Pinpoint the cell where the given text exists, returning its [X, Y] midpoint coordinate. 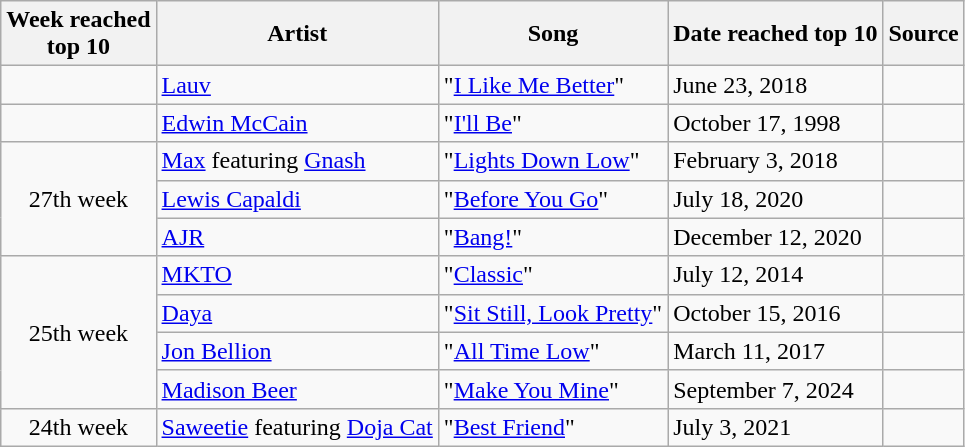
"I'll Be" [552, 123]
October 15, 2016 [776, 313]
Song [552, 34]
Saweetie featuring Doja Cat [297, 427]
"Make You Mine" [552, 389]
Madison Beer [297, 389]
Daya [297, 313]
"I Like Me Better" [552, 85]
July 12, 2014 [776, 275]
Date reached top 10 [776, 34]
25th week [78, 332]
MKTO [297, 275]
Week reached top 10 [78, 34]
Max featuring Gnash [297, 161]
"All Time Low" [552, 351]
September 7, 2024 [776, 389]
"Lights Down Low" [552, 161]
AJR [297, 237]
February 3, 2018 [776, 161]
Lewis Capaldi [297, 199]
Source [924, 34]
October 17, 1998 [776, 123]
Jon Bellion [297, 351]
Artist [297, 34]
July 3, 2021 [776, 427]
24th week [78, 427]
Lauv [297, 85]
27th week [78, 199]
Edwin McCain [297, 123]
"Classic" [552, 275]
July 18, 2020 [776, 199]
March 11, 2017 [776, 351]
June 23, 2018 [776, 85]
December 12, 2020 [776, 237]
"Sit Still, Look Pretty" [552, 313]
"Best Friend" [552, 427]
"Bang!" [552, 237]
"Before You Go" [552, 199]
